Identify which cell holds the provided text, then report its [x, y] central coordinate. 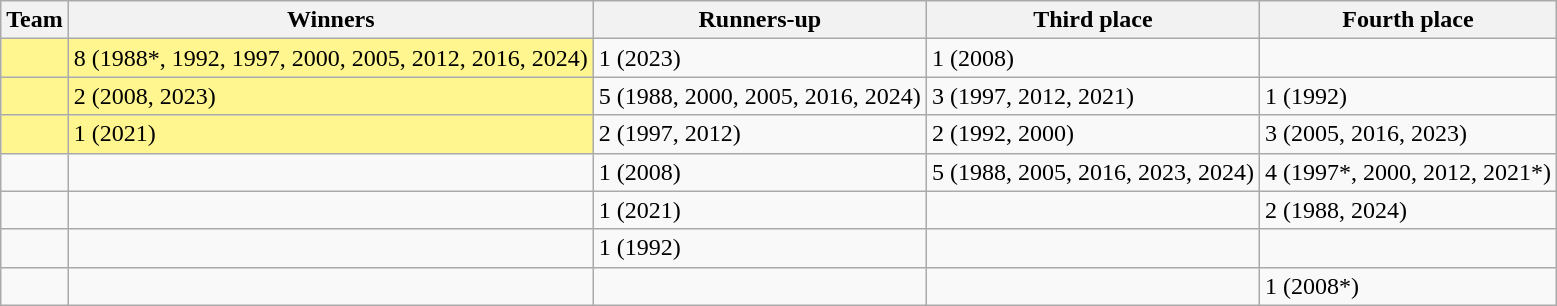
5 (1988, 2000, 2005, 2016, 2024) [760, 96]
Team [35, 20]
2 (1988, 2024) [1408, 210]
2 (1997, 2012) [760, 134]
3 (1997, 2012, 2021) [1092, 96]
Fourth place [1408, 20]
5 (1988, 2005, 2016, 2023, 2024) [1092, 172]
Winners [330, 20]
Third place [1092, 20]
3 (2005, 2016, 2023) [1408, 134]
4 (1997*, 2000, 2012, 2021*) [1408, 172]
2 (2008, 2023) [330, 96]
8 (1988*, 1992, 1997, 2000, 2005, 2012, 2016, 2024) [330, 58]
1 (2008*) [1408, 286]
1 (2023) [760, 58]
2 (1992, 2000) [1092, 134]
Runners-up [760, 20]
